Find where the given text appears and provide that cell's center as [X, Y] coordinate. 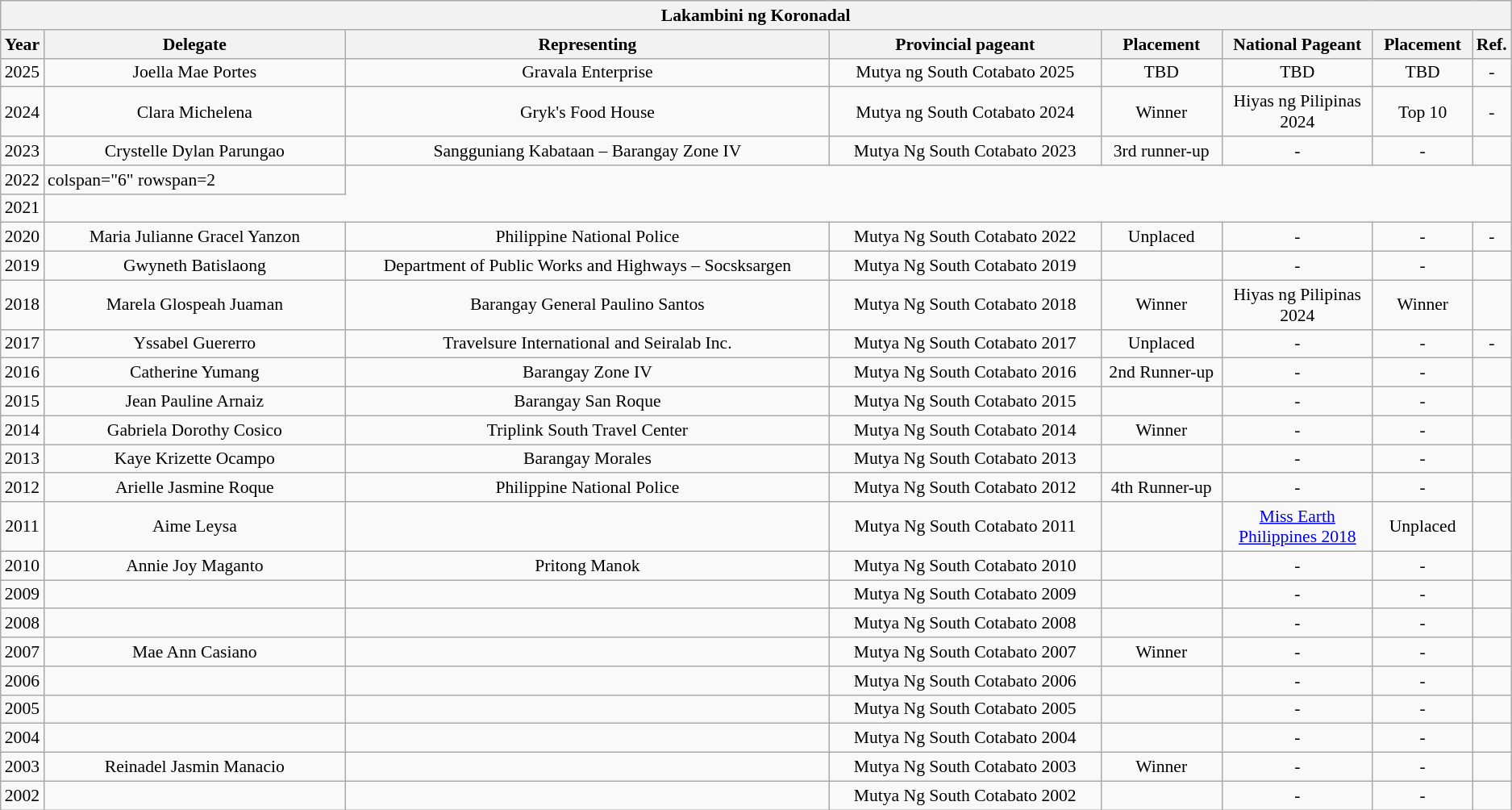
2009 [23, 594]
Mutya ng South Cotabato 2025 [964, 73]
2006 [23, 680]
Miss Earth Philippines 2018 [1297, 526]
Barangay Morales [588, 458]
Delegate [195, 44]
Yssabel Guererro [195, 344]
Mutya Ng South Cotabato 2006 [964, 680]
Catherine Yumang [195, 373]
Gravala Enterprise [588, 73]
Clara Michelena [195, 111]
Lakambini ng Koronadal [756, 15]
Mutya Ng South Cotabato 2012 [964, 487]
Triplink South Travel Center [588, 430]
Pritong Manok [588, 566]
2012 [23, 487]
2nd Runner-up [1161, 373]
Mutya Ng South Cotabato 2017 [964, 344]
Representing [588, 44]
Mutya Ng South Cotabato 2005 [964, 709]
2008 [23, 623]
Barangay General Paulino Santos [588, 305]
Sangguniang Kabataan – Barangay Zone IV [588, 151]
Mutya Ng South Cotabato 2002 [964, 795]
2019 [23, 265]
Department of Public Works and Highways – Socsksargen [588, 265]
Year [23, 44]
Ref. [1492, 44]
Mae Ann Casiano [195, 652]
4th Runner-up [1161, 487]
2007 [23, 652]
Annie Joy Maganto [195, 566]
Reinadel Jasmin Manacio [195, 766]
2025 [23, 73]
Mutya Ng South Cotabato 2019 [964, 265]
2016 [23, 373]
Joella Mae Portes [195, 73]
Barangay Zone IV [588, 373]
Aime Leysa [195, 526]
Provincial pageant [964, 44]
Mutya Ng South Cotabato 2022 [964, 237]
Mutya Ng South Cotabato 2014 [964, 430]
2003 [23, 766]
2013 [23, 458]
Gwyneth Batislaong [195, 265]
Mutya Ng South Cotabato 2010 [964, 566]
2020 [23, 237]
2022 [23, 179]
Crystelle Dylan Parungao [195, 151]
2005 [23, 709]
Gryk's Food House [588, 111]
2004 [23, 738]
Mutya Ng South Cotabato 2013 [964, 458]
2014 [23, 430]
Mutya Ng South Cotabato 2023 [964, 151]
2010 [23, 566]
Mutya Ng South Cotabato 2007 [964, 652]
2023 [23, 151]
2017 [23, 344]
Mutya Ng South Cotabato 2011 [964, 526]
Marela Glospeah Juaman [195, 305]
Gabriela Dorothy Cosico [195, 430]
Mutya ng South Cotabato 2024 [964, 111]
2024 [23, 111]
Jean Pauline Arnaiz [195, 401]
Mutya Ng South Cotabato 2016 [964, 373]
National Pageant [1297, 44]
Mutya Ng South Cotabato 2003 [964, 766]
Mutya Ng South Cotabato 2009 [964, 594]
Top 10 [1422, 111]
Maria Julianne Gracel Yanzon [195, 237]
Travelsure International and Seiralab Inc. [588, 344]
Mutya Ng South Cotabato 2015 [964, 401]
2015 [23, 401]
Mutya Ng South Cotabato 2018 [964, 305]
Barangay San Roque [588, 401]
Mutya Ng South Cotabato 2008 [964, 623]
Arielle Jasmine Roque [195, 487]
2011 [23, 526]
2002 [23, 795]
Kaye Krizette Ocampo [195, 458]
Mutya Ng South Cotabato 2004 [964, 738]
colspan="6" rowspan=2 [195, 179]
2018 [23, 305]
2021 [23, 208]
3rd runner-up [1161, 151]
